Return [X, Y] of the center of cell containing provided text 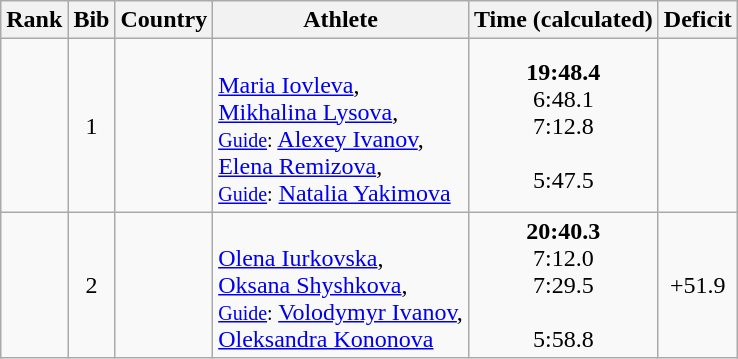
+51.9 [698, 285]
Bib [92, 20]
Country [164, 20]
Athlete [341, 20]
20:40.37:12.07:29.55:58.8 [563, 285]
19:48.46:48.17:12.85:47.5 [563, 126]
1 [92, 126]
2 [92, 285]
Rank [34, 20]
Deficit [698, 20]
Maria Iovleva,Mikhalina Lysova,Guide: Alexey Ivanov,Elena Remizova,Guide: Natalia Yakimova [341, 126]
Olena Iurkovska,Oksana Shyshkova,Guide: Volodymyr Ivanov,Oleksandra Kononova [341, 285]
Time (calculated) [563, 20]
